Locate the cell with the specified text and output its (x, y) center coordinate. 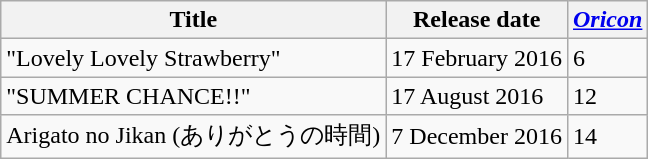
"Lovely Lovely Strawberry" (194, 58)
12 (607, 96)
"SUMMER CHANCE!!" (194, 96)
Arigato no Jikan (ありがとうの時間) (194, 136)
6 (607, 58)
7 December 2016 (477, 136)
Title (194, 20)
Release date (477, 20)
Oricon (607, 20)
17 August 2016 (477, 96)
14 (607, 136)
17 February 2016 (477, 58)
